Return (x, y) of the center of cell containing provided text 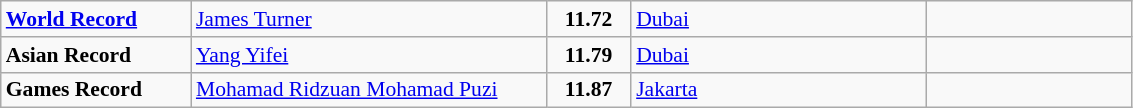
Asian Record (96, 55)
11.87 (588, 90)
11.72 (588, 19)
Jakarta (778, 90)
Mohamad Ridzuan Mohamad Puzi (368, 90)
Games Record (96, 90)
World Record (96, 19)
James Turner (368, 19)
11.79 (588, 55)
Yang Yifei (368, 55)
